Locate the cell with the specified text and output its [x, y] center coordinate. 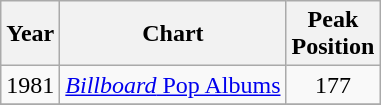
Year [30, 34]
Chart [173, 34]
1981 [30, 85]
177 [333, 85]
Billboard Pop Albums [173, 85]
Peak Position [333, 34]
